Identify which cell holds the provided text, then report its [X, Y] central coordinate. 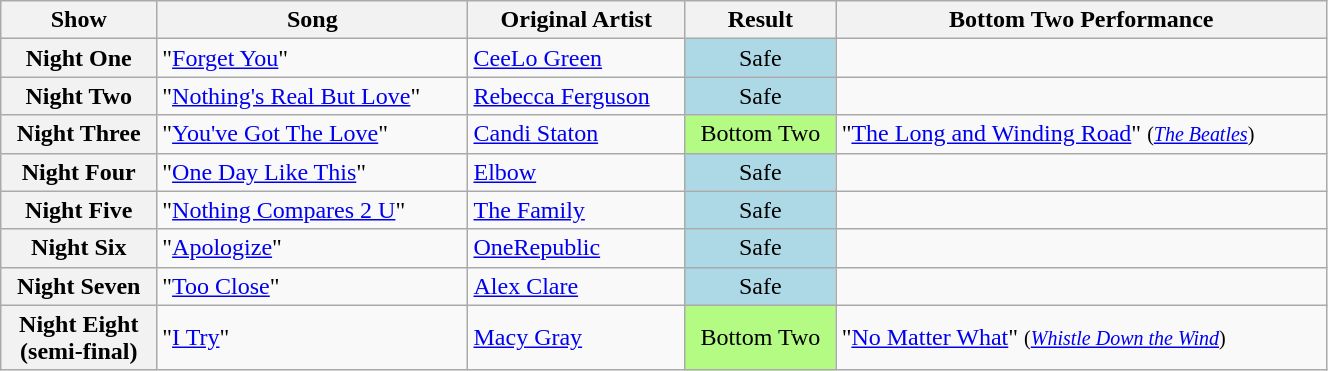
Elbow [576, 172]
"Nothing's Real But Love" [312, 96]
Alex Clare [576, 286]
Night Three [79, 134]
Night One [79, 58]
Night Two [79, 96]
"Too Close" [312, 286]
The Family [576, 210]
Night Six [79, 248]
"Apologize" [312, 248]
Rebecca Ferguson [576, 96]
"No Matter What" (Whistle Down the Wind) [1081, 338]
"Nothing Compares 2 U" [312, 210]
"Forget You" [312, 58]
Night Eight (semi-final) [79, 338]
Song [312, 20]
"One Day Like This" [312, 172]
Night Five [79, 210]
Show [79, 20]
Candi Staton [576, 134]
"The Long and Winding Road" (The Beatles) [1081, 134]
"You've Got The Love" [312, 134]
Night Seven [79, 286]
Bottom Two Performance [1081, 20]
OneRepublic [576, 248]
Night Four [79, 172]
Macy Gray [576, 338]
CeeLo Green [576, 58]
Result [761, 20]
Original Artist [576, 20]
"I Try" [312, 338]
